Scan for the cell matching the given text and deliver its (x, y) coordinate at center. 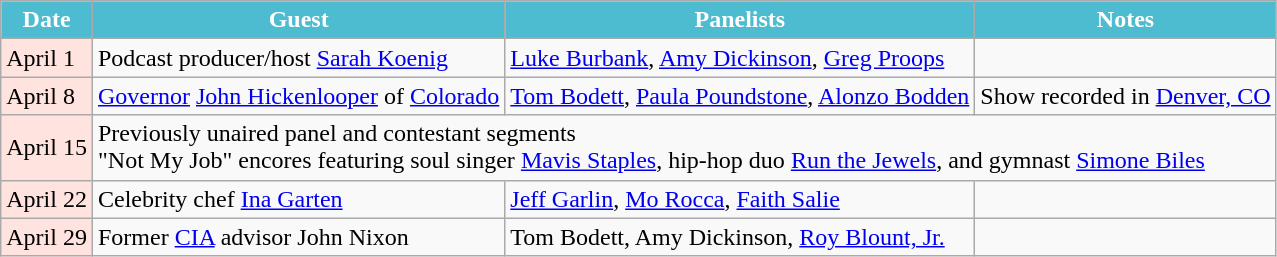
Guest (298, 20)
April 22 (47, 199)
Date (47, 20)
Jeff Garlin, Mo Rocca, Faith Salie (740, 199)
April 15 (47, 148)
Tom Bodett, Paula Poundstone, Alonzo Bodden (740, 96)
Podcast producer/host Sarah Koenig (298, 58)
Notes (1126, 20)
Tom Bodett, Amy Dickinson, Roy Blount, Jr. (740, 237)
April 8 (47, 96)
Luke Burbank, Amy Dickinson, Greg Proops (740, 58)
Governor John Hickenlooper of Colorado (298, 96)
Panelists (740, 20)
Show recorded in Denver, CO (1126, 96)
Former CIA advisor John Nixon (298, 237)
Celebrity chef Ina Garten (298, 199)
April 29 (47, 237)
April 1 (47, 58)
